Return (X, Y) of the center of cell containing provided text 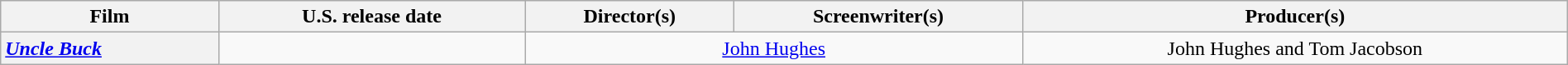
John Hughes and Tom Jacobson (1295, 48)
Screenwriter(s) (878, 17)
Uncle Buck (109, 48)
Director(s) (630, 17)
John Hughes (774, 48)
Producer(s) (1295, 17)
U.S. release date (372, 17)
Film (109, 17)
